Find where the given text appears and provide that cell's center as [x, y] coordinate. 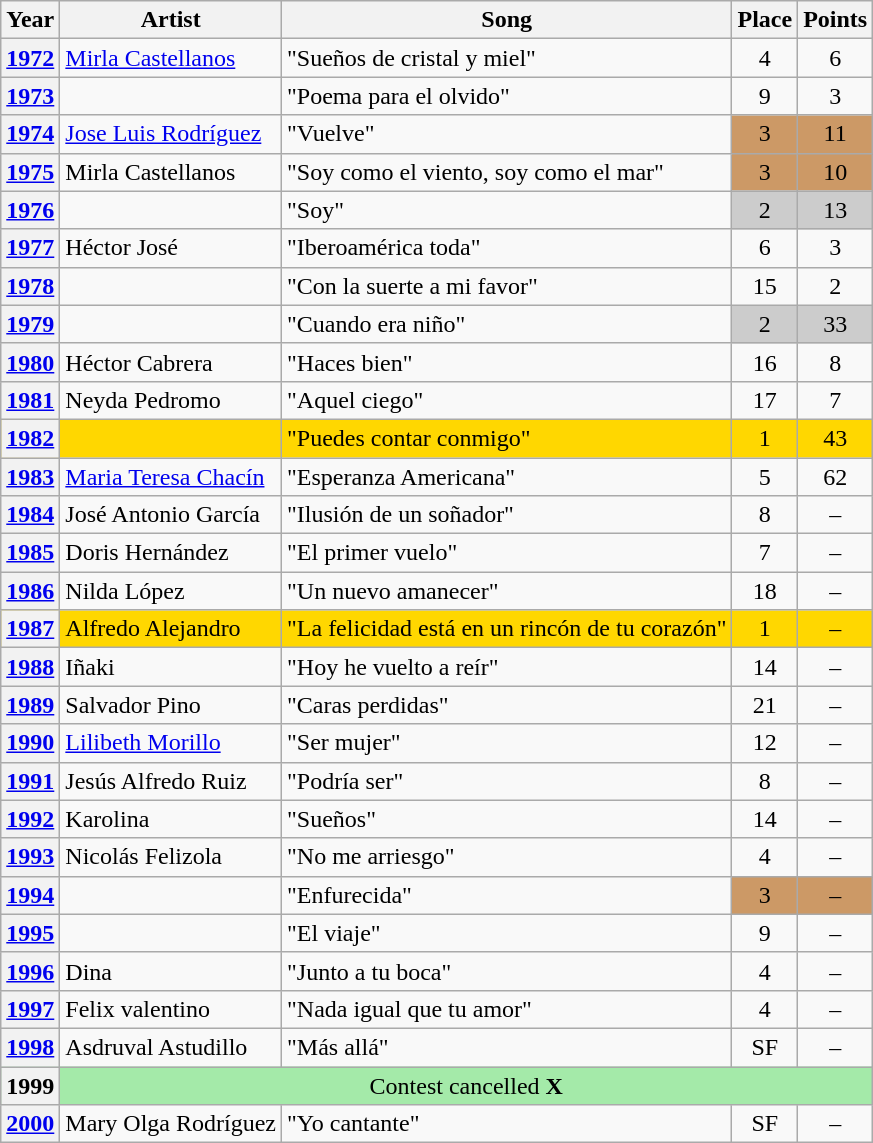
10 [836, 172]
5 [765, 477]
Salvador Pino [171, 705]
"La felicidad está en un rincón de tu corazón" [506, 629]
62 [836, 477]
"Sueños de cristal y miel" [506, 58]
Nilda López [171, 591]
1996 [30, 971]
Asdruval Astudillo [171, 1047]
Felix valentino [171, 1009]
"Junto a tu boca" [506, 971]
1983 [30, 477]
"Hoy he vuelto a reír" [506, 667]
Mary Olga Rodríguez [171, 1124]
13 [836, 210]
"Más allá" [506, 1047]
Jose Luis Rodríguez [171, 134]
"Yo cantante" [506, 1124]
"No me arriesgo" [506, 857]
21 [765, 705]
1998 [30, 1047]
"Con la suerte a mi favor" [506, 286]
José Antonio García [171, 515]
"Nada igual que tu amor" [506, 1009]
Year [30, 20]
"Ser mujer" [506, 743]
1976 [30, 210]
Contest cancelled X [466, 1085]
"Iberoamérica toda" [506, 248]
Jesús Alfredo Ruiz [171, 781]
1982 [30, 438]
"Ilusión de un soñador" [506, 515]
Karolina [171, 819]
1974 [30, 134]
43 [836, 438]
1995 [30, 933]
"El viaje" [506, 933]
Nicolás Felizola [171, 857]
Artist [171, 20]
1987 [30, 629]
1986 [30, 591]
33 [836, 324]
"Soy como el viento, soy como el mar" [506, 172]
1979 [30, 324]
1999 [30, 1085]
1990 [30, 743]
Iñaki [171, 667]
"Aquel ciego" [506, 400]
1978 [30, 286]
Alfredo Alejandro [171, 629]
"Caras perdidas" [506, 705]
"Enfurecida" [506, 895]
Héctor Cabrera [171, 362]
1994 [30, 895]
"Vuelve" [506, 134]
1981 [30, 400]
Points [836, 20]
16 [765, 362]
"Puedes contar conmigo" [506, 438]
Place [765, 20]
"Sueños" [506, 819]
"El primer vuelo" [506, 553]
"Poema para el olvido" [506, 96]
1980 [30, 362]
"Haces bien" [506, 362]
1975 [30, 172]
"Podría ser" [506, 781]
1989 [30, 705]
Song [506, 20]
1988 [30, 667]
1985 [30, 553]
17 [765, 400]
Maria Teresa Chacín [171, 477]
1992 [30, 819]
18 [765, 591]
1972 [30, 58]
1977 [30, 248]
"Un nuevo amanecer" [506, 591]
Héctor José [171, 248]
1993 [30, 857]
12 [765, 743]
Lilibeth Morillo [171, 743]
2000 [30, 1124]
1991 [30, 781]
"Soy" [506, 210]
Neyda Pedromo [171, 400]
"Cuando era niño" [506, 324]
Doris Hernández [171, 553]
1997 [30, 1009]
1973 [30, 96]
1984 [30, 515]
15 [765, 286]
11 [836, 134]
"Esperanza Americana" [506, 477]
Dina [171, 971]
